From the cell containing the given text, extract its center point as [x, y] coordinate. 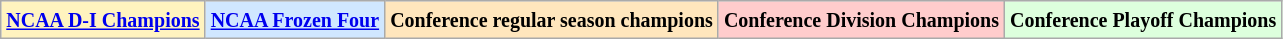
Conference regular season champions [552, 20]
NCAA Frozen Four [295, 20]
Conference Playoff Champions [1144, 20]
NCAA D-I Champions [103, 20]
Conference Division Champions [861, 20]
